Return [X, Y] of the center of cell containing provided text 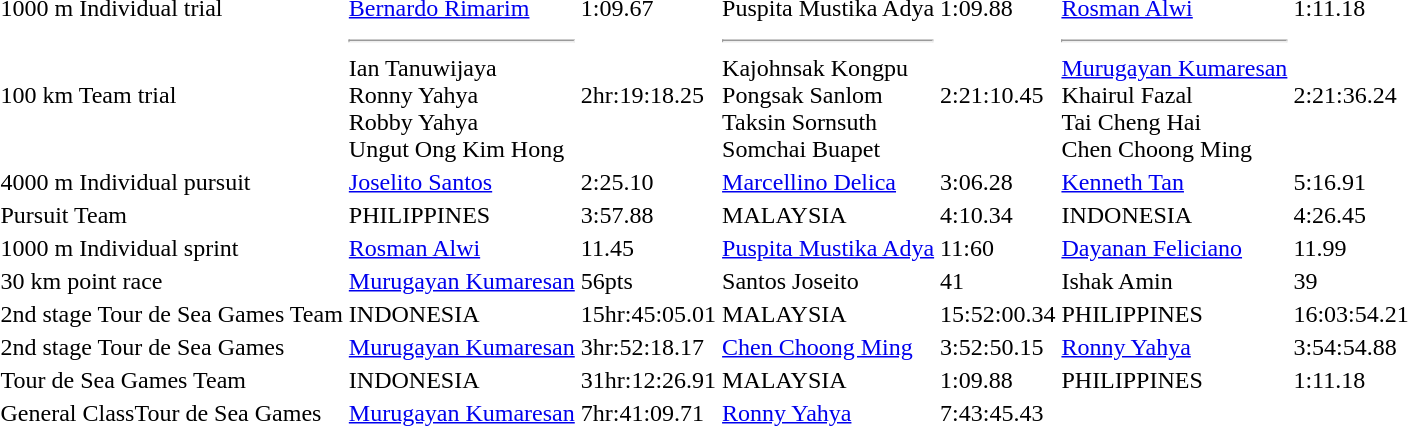
3hr:52:18.17 [648, 347]
Kajohnsak KongpuPongsak SanlomTaksin SornsuthSomchai Buapet [828, 95]
11.45 [648, 248]
56pts [648, 281]
Ronny Yahya [1174, 347]
Dayanan Feliciano [1174, 248]
41 [998, 281]
2:21:10.45 [998, 95]
11:60 [998, 248]
3:57.88 [648, 215]
Ian TanuwijayaRonny YahyaRobby YahyaUngut Ong Kim Hong [462, 95]
31hr:12:26.91 [648, 380]
1:09.88 [998, 380]
Santos Joseito [828, 281]
2:25.10 [648, 182]
3:06.28 [998, 182]
3:52:50.15 [998, 347]
2hr:19:18.25 [648, 95]
4:10.34 [998, 215]
Kenneth Tan [1174, 182]
Joselito Santos [462, 182]
Ishak Amin [1174, 281]
15:52:00.34 [998, 314]
Murugayan KumaresanKhairul FazalTai Cheng HaiChen Choong Ming [1174, 95]
Puspita Mustika Adya [828, 248]
Rosman Alwi [462, 248]
15hr:45:05.01 [648, 314]
Marcellino Delica [828, 182]
Chen Choong Ming [828, 347]
